Locate the cell with the specified text and output its [X, Y] center coordinate. 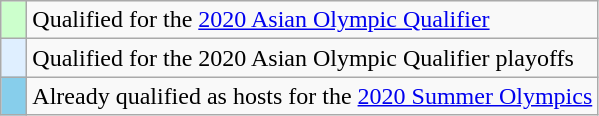
Qualified for the 2020 Asian Olympic Qualifier [312, 20]
Already qualified as hosts for the 2020 Summer Olympics [312, 96]
Qualified for the 2020 Asian Olympic Qualifier playoffs [312, 58]
